For the text-containing cell, return its midpoint in [X, Y] coordinate format. 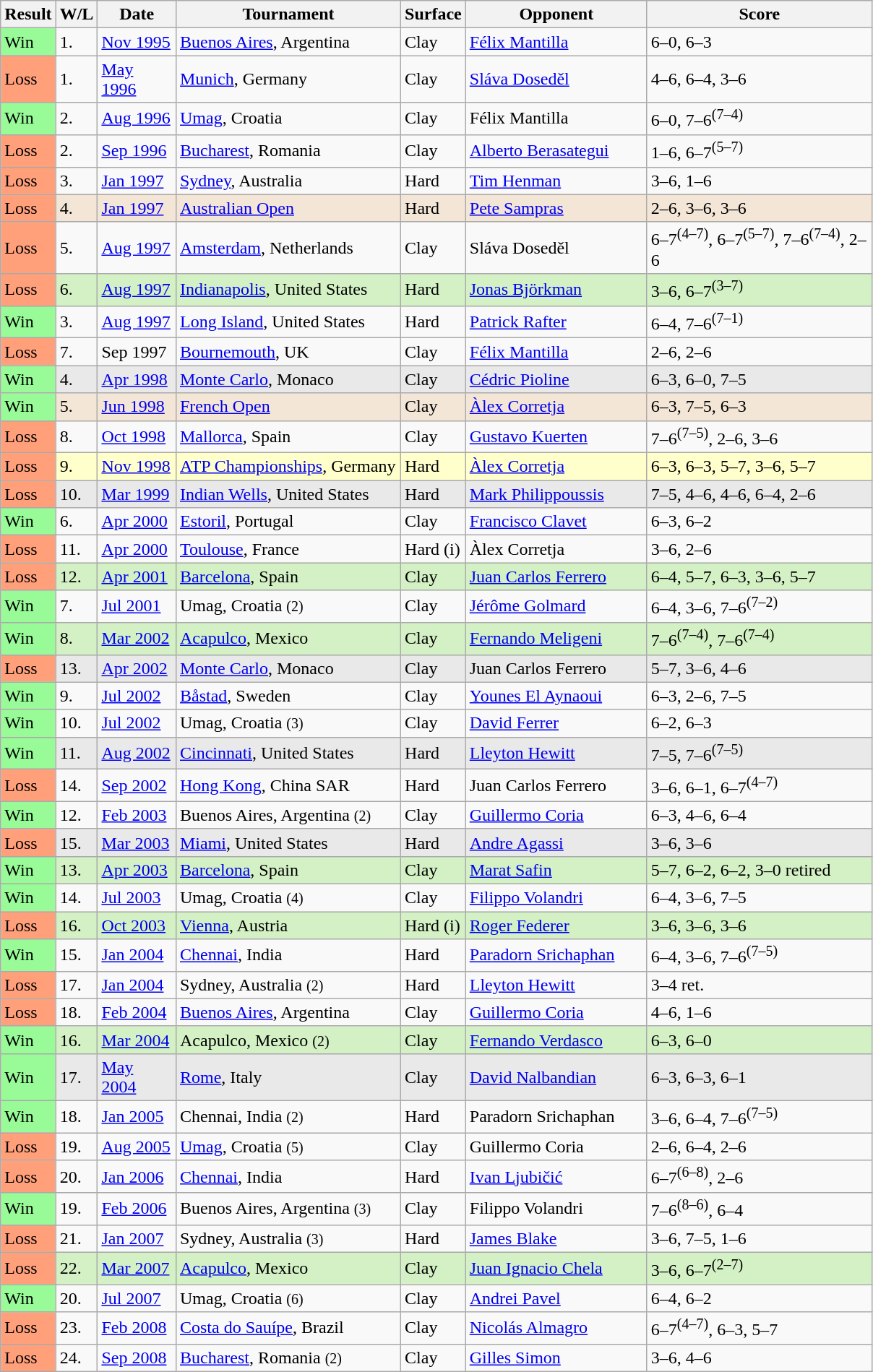
6–3, 6–3, 6–1 [759, 1077]
Apr 2002 [137, 668]
Andrei Pavel [556, 1298]
Bucharest, Romania (2) [288, 1358]
Oct 2003 [137, 926]
3–6, 2–6 [759, 549]
Indian Wells, United States [288, 494]
Vienna, Austria [288, 926]
3–6, 7–5, 1–6 [759, 1238]
Sep 1996 [137, 150]
Indianapolis, United States [288, 290]
Date [137, 14]
3–6, 3–6, 3–6 [759, 926]
6–3, 6–3, 5–7, 3–6, 5–7 [759, 467]
Amsterdam, Netherlands [288, 248]
6–0, 6–3 [759, 42]
21. [77, 1238]
6–4, 6–2 [759, 1298]
Long Island, United States [288, 322]
6–4, 7–6(7–1) [759, 322]
May 2004 [137, 1077]
Ivan Ljubičić [556, 1176]
6–3, 6–2 [759, 522]
Feb 2003 [137, 815]
3–6, 6–4, 7–6(7–5) [759, 1117]
22. [77, 1269]
James Blake [556, 1238]
Nov 1995 [137, 42]
6–3, 4–6, 6–4 [759, 815]
5–7, 6–2, 6–2, 3–0 retired [759, 870]
Cincinnati, United States [288, 753]
6–4, 3–6, 7–5 [759, 897]
Estoril, Portugal [288, 522]
Score [759, 14]
Sydney, Australia [288, 181]
6–3, 6–0 [759, 1040]
Aug 2005 [137, 1147]
Mar 2007 [137, 1269]
Feb 2004 [137, 1012]
ATP Championships, Germany [288, 467]
Sydney, Australia (3) [288, 1238]
Marat Safin [556, 870]
Jul 2007 [137, 1298]
Umag, Croatia (4) [288, 897]
3–6, 6–1, 6–7(4–7) [759, 786]
Mar 1999 [137, 494]
Sydney, Australia (2) [288, 985]
6–3, 2–6, 7–5 [759, 696]
Umag, Croatia (2) [288, 607]
4–6, 6–4, 3–6 [759, 79]
Miami, United States [288, 842]
Feb 2006 [137, 1209]
Toulouse, France [288, 549]
Patrick Rafter [556, 322]
3–4 ret. [759, 985]
6–7(4–7), 6–7(5–7), 7–6(7–4), 2–6 [759, 248]
Buenos Aires, Argentina (2) [288, 815]
6–4, 5–7, 6–3, 3–6, 5–7 [759, 577]
Nov 1998 [137, 467]
W/L [77, 14]
Oct 1998 [137, 436]
Mar 2003 [137, 842]
6–7(4–7), 6–3, 5–7 [759, 1328]
2–6, 3–6, 3–6 [759, 208]
Bucharest, Romania [288, 150]
2–6, 2–6 [759, 352]
Fernando Meligeni [556, 639]
Andre Agassi [556, 842]
Apr 2001 [137, 577]
Jan 2005 [137, 1117]
Bournemouth, UK [288, 352]
Jérôme Golmard [556, 607]
Tournament [288, 14]
Apr 1998 [137, 379]
Nicolás Almagro [556, 1328]
Younes El Aynaoui [556, 696]
Mar 2002 [137, 639]
6–0, 7–6(7–4) [759, 118]
5–7, 3–6, 4–6 [759, 668]
Umag, Croatia (5) [288, 1147]
6–7(6–8), 2–6 [759, 1176]
7–6(8–6), 6–4 [759, 1209]
Acapulco, Mexico (2) [288, 1040]
7–5, 4–6, 4–6, 6–4, 2–6 [759, 494]
6–3, 6–0, 7–5 [759, 379]
Buenos Aires, Argentina (3) [288, 1209]
3–6, 6–7(3–7) [759, 290]
Francisco Clavet [556, 522]
Jul 2003 [137, 897]
Cédric Pioline [556, 379]
Aug 2002 [137, 753]
6–2, 6–3 [759, 723]
6–4, 3–6, 7–6(7–5) [759, 955]
Sep 2002 [137, 786]
7–6(7–4), 7–6(7–4) [759, 639]
Munich, Germany [288, 79]
Jan 2007 [137, 1238]
Umag, Croatia [288, 118]
David Nalbandian [556, 1077]
1–6, 6–7(5–7) [759, 150]
Juan Ignacio Chela [556, 1269]
7–5, 7–6(7–5) [759, 753]
3–6, 3–6 [759, 842]
Roger Federer [556, 926]
Tim Henman [556, 181]
Chennai, India (2) [288, 1117]
4–6, 1–6 [759, 1012]
Gilles Simon [556, 1358]
3–6, 1–6 [759, 181]
Umag, Croatia (3) [288, 723]
2–6, 6–4, 2–6 [759, 1147]
7–6(7–5), 2–6, 3–6 [759, 436]
6–3, 7–5, 6–3 [759, 407]
Umag, Croatia (6) [288, 1298]
Result [28, 14]
3–6, 4–6 [759, 1358]
Fernando Verdasco [556, 1040]
Rome, Italy [288, 1077]
Mark Philippoussis [556, 494]
23. [77, 1328]
Sep 2008 [137, 1358]
6–4, 3–6, 7–6(7–2) [759, 607]
Sep 1997 [137, 352]
Australian Open [288, 208]
David Ferrer [556, 723]
Pete Sampras [556, 208]
Surface [434, 14]
Hong Kong, China SAR [288, 786]
Jan 2006 [137, 1176]
Costa do Sauípe, Brazil [288, 1328]
French Open [288, 407]
Opponent [556, 14]
Jonas Björkman [556, 290]
24. [77, 1358]
Båstad, Sweden [288, 696]
May 1996 [137, 79]
Apr 2003 [137, 870]
Gustavo Kuerten [556, 436]
Feb 2008 [137, 1328]
Aug 1996 [137, 118]
Mallorca, Spain [288, 436]
Alberto Berasategui [556, 150]
Mar 2004 [137, 1040]
3–6, 6–7(2–7) [759, 1269]
Jul 2001 [137, 607]
Jun 1998 [137, 407]
